Capture the cell that displays the provided text and extract its [X, Y] central coordinate. 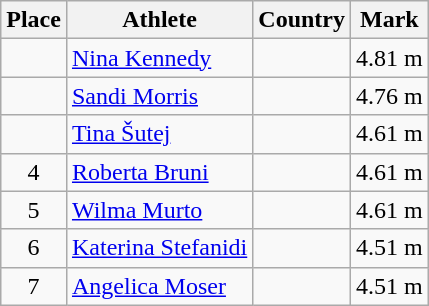
Sandi Morris [159, 96]
5 [34, 210]
7 [34, 286]
Katerina Stefanidi [159, 248]
Wilma Murto [159, 210]
4 [34, 172]
Mark [390, 20]
Athlete [159, 20]
6 [34, 248]
Tina Šutej [159, 134]
Angelica Moser [159, 286]
4.76 m [390, 96]
Place [34, 20]
Nina Kennedy [159, 58]
Country [302, 20]
Roberta Bruni [159, 172]
4.81 m [390, 58]
